Search for the cell housing the specified text and yield its [x, y] center coordinate. 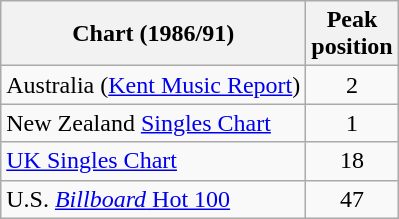
Chart (1986/91) [154, 34]
47 [352, 199]
Australia (Kent Music Report) [154, 85]
18 [352, 161]
Peakposition [352, 34]
2 [352, 85]
U.S. Billboard Hot 100 [154, 199]
1 [352, 123]
UK Singles Chart [154, 161]
New Zealand Singles Chart [154, 123]
